Provide the (x, y) coordinate of the cell's center where the given text is located.  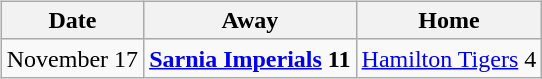
Hamilton Tigers 4 (449, 58)
Date (72, 20)
Away (250, 20)
Home (449, 20)
Sarnia Imperials 11 (250, 58)
November 17 (72, 58)
